Determine the (x, y) coordinate at the center of the cell enclosing the given text.  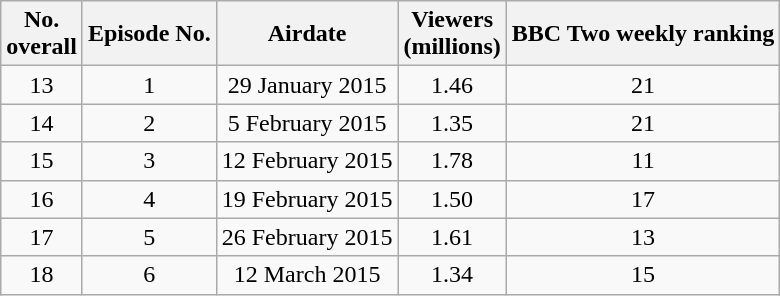
2 (149, 123)
6 (149, 275)
1.35 (452, 123)
29 January 2015 (307, 85)
19 February 2015 (307, 199)
1 (149, 85)
26 February 2015 (307, 237)
5 February 2015 (307, 123)
12 February 2015 (307, 161)
Episode No. (149, 34)
No.overall (42, 34)
11 (643, 161)
1.78 (452, 161)
3 (149, 161)
12 March 2015 (307, 275)
Airdate (307, 34)
1.34 (452, 275)
5 (149, 237)
1.50 (452, 199)
1.46 (452, 85)
BBC Two weekly ranking (643, 34)
1.61 (452, 237)
Viewers(millions) (452, 34)
14 (42, 123)
16 (42, 199)
18 (42, 275)
4 (149, 199)
